Output the (x, y) coordinate of the center of the cell containing the given text.  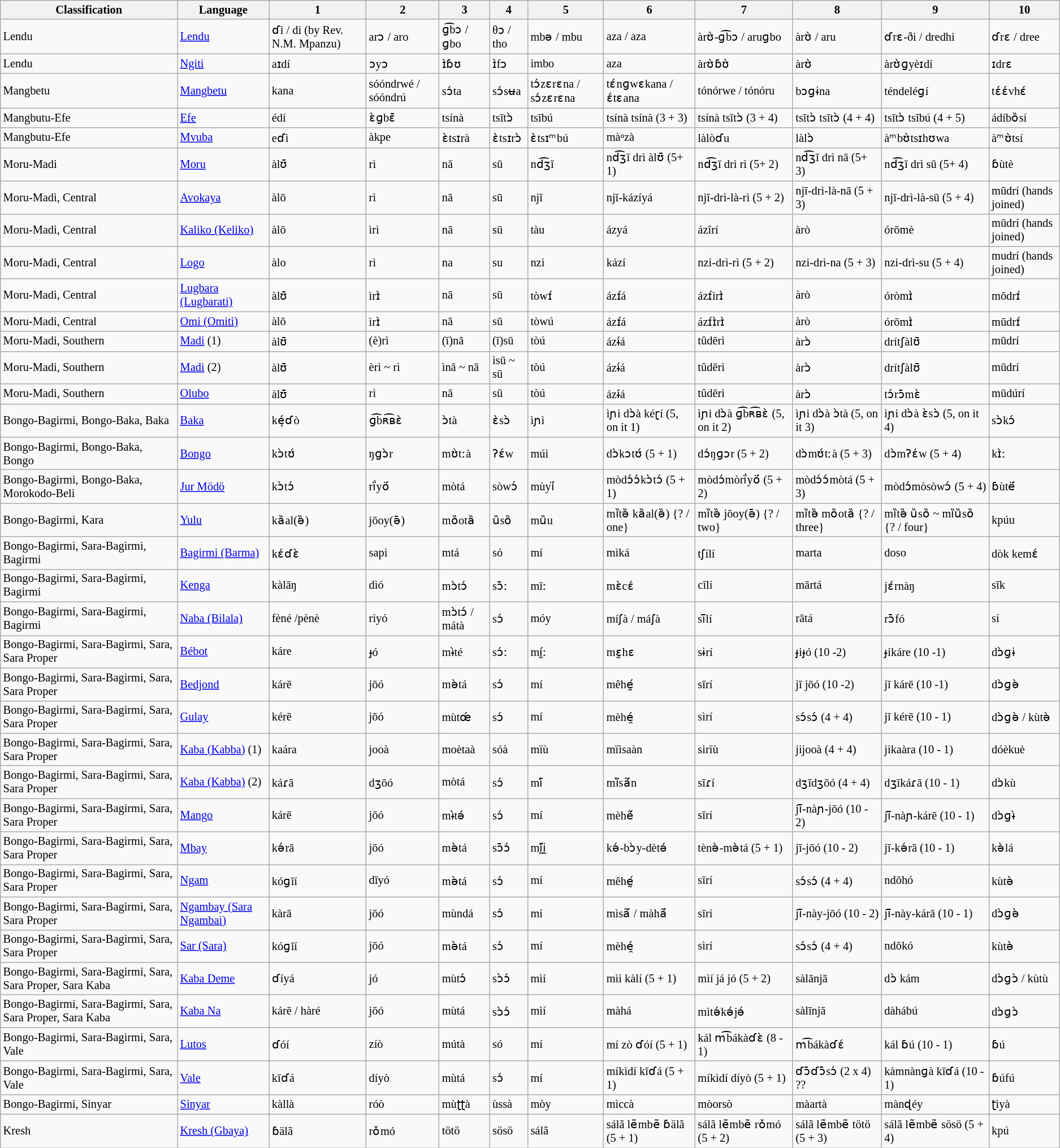
mȉtə̏ ȕsȍ ~ mȉȕsȍ {? / four} (936, 520)
nzi-drì-rì (5 + 2) (744, 262)
kə́-bɔ̀y-dètə́ (650, 848)
ɗrɛ-ði / dredhi (936, 36)
Bongo-Bagirmi, Sinyar (89, 1104)
nzi-drì-su (5 + 4) (936, 262)
Kresh (89, 1131)
cīlí (744, 585)
Omi (Omiti) (223, 321)
ʈìyà (1024, 1104)
dɔ̀ɡɨ̀ (1024, 815)
mɛ̰hɛ (650, 651)
kàmnànɡà kīɗá (10 - 1) (936, 1078)
jī jōó (10 -2) (837, 684)
sösö (509, 1131)
mĩ́ (566, 782)
jó (403, 978)
ɓúfú (1024, 1078)
kana (318, 90)
mȍotȁ (465, 520)
jī̄-này-jōó (10 - 2) (837, 913)
dʒīkáɾā (10 - 1) (936, 782)
kaára (318, 749)
dɔ̀mʔɛ́w (5 + 4) (936, 454)
mȉtə̏ kȁal(ə̏) {? / one} (650, 520)
rìyó (403, 619)
fèné /pènè (318, 619)
àrʊ̀ / aru (837, 36)
ɛ̀tsɪrɔ̀ (509, 138)
ázɪ́ɪ̀rɪ̀ (744, 321)
ɛ̀sɔ̀ (509, 421)
ìnā ~ nā (465, 368)
ɛ̀tsɪrà (465, 138)
mūdúrí (1024, 394)
mòorsò (744, 1104)
mùyí̈ (566, 486)
(ī)nā (465, 342)
ázîrí (744, 230)
ɟiɟó (10 -2) (837, 651)
nd͡ʒī drì sū (5+ 4) (936, 164)
2 (403, 10)
sɔ̄ː (509, 585)
10 (1024, 10)
mòdɔ́ɔ́kɔ̀tɔ́ (5 + 1) (650, 486)
kpúu (1024, 520)
sīk (1024, 585)
làlɔ̀ (837, 138)
ŋɡɔ̀r (403, 454)
arɔ / aro (403, 36)
marta (837, 553)
Olubo (223, 394)
sálã lẽmbẽ ɓälã (5 + 1) (650, 1131)
ɟikáre (10 -1) (936, 651)
Kaba (Kabba) (1) (223, 749)
nzi (566, 262)
sɔ̄ɔ́ (509, 848)
aza / aza (650, 36)
mɨ̀tə́ (465, 815)
míʃà / máʃà (650, 619)
kɛ́ɗɛ̀ (318, 553)
tsībú (566, 118)
ázɪ́ìrɪ̀ (744, 295)
rḯyö́ (403, 486)
kàllà (318, 1104)
mìi kàlí (5 + 1) (650, 978)
sálã lẽmbẽ sösö (5 + 4) (936, 1131)
ɛ̀ɡbɛ̄ (403, 118)
tsínà (465, 118)
sàlīnjā (837, 1011)
Bongo-Bagirmi, Kara (89, 520)
màartà (837, 1104)
sálã (566, 1131)
Classification (89, 10)
njī-kázíyá (650, 197)
óròmɪ̀ (936, 295)
rɔ̄fó (936, 619)
ȕsȍ (509, 520)
3 (465, 10)
kɔ̀tɔ́ (318, 486)
nd͡ʒī drì àlʊ̄ (5+ 1) (650, 164)
jikaàra (10 - 1) (936, 749)
tòwú (566, 321)
Bongo-Bagirmi, Bongo-Baka, Morokodo-Beli (89, 486)
Kresh (Gbaya) (223, 1131)
ɛ̀tsɪᵐbú (566, 138)
jī kérē (10 - 1) (936, 717)
dɔ̀ɡə̀ / kùtə̀ (1024, 717)
tsītɔ̀ tsībú (4 + 5) (936, 118)
ɪ̀fɔ (509, 63)
mārtá (837, 585)
mútà (465, 1044)
ɗì / di (by Rev. N.M. Mpanzu) (318, 36)
Bongo-Bagirmi, Bongo-Baka, Bongo (89, 454)
àᵐʊ̀tsí (1024, 138)
àrʊ̀ɡyèɪdí (936, 63)
dʒōó (403, 782)
téndeléɡí (936, 90)
mīː (566, 585)
Moru-Madi (89, 164)
rǒmó (403, 1131)
káre (318, 651)
àrʊ̀ (837, 63)
njī-drì-là-rì (5 + 2) (744, 197)
dʒīdʒōó (4 + 4) (837, 782)
mòdɔ́ɔ́mòtá (5 + 3) (837, 486)
sīɾí (744, 782)
mìccà (650, 1104)
ádíbȍsí (1024, 118)
Bébot (223, 651)
jī-kə́rā (10 - 1) (936, 848)
sɔ̀kɔ́ (1024, 421)
mèhẽ́ (650, 815)
kpú (1024, 1131)
jooà (403, 749)
mùʈʈà (465, 1104)
Ngambay (Sara Ngambai) (223, 913)
njī-drì-là-nā (5 + 3) (837, 197)
Kaliko (Keliko) (223, 230)
jī̄-này-kárā (10 - 1) (936, 913)
ndōkó (936, 946)
mìsã́ / màhã́ (650, 913)
sɔ́ta (465, 90)
Sinyar (223, 1104)
5 (566, 10)
dɔ̀ɡɔ̀ / kùtù (1024, 978)
bɔɡɨna (837, 90)
ɪdrɛ (1024, 63)
àrʊ̀-ɡ͡bɔ / aruɡbo (744, 36)
Kaba Deme (223, 978)
làlòɗu (744, 138)
sí (1024, 619)
kȁal(ə̏) (318, 520)
dàhábú (936, 1011)
órōmɪ̀ (936, 321)
mĩ̀sã́n (650, 782)
(ī)sū (509, 342)
tsínà tsītɔ̀ (3 + 4) (744, 118)
ìɲi dɔ̀à ɡ͡bʀ͡ʙɛ̀ (5, on it 2) (744, 421)
dóèkuè (1024, 749)
sɨrí (744, 651)
imbo (566, 63)
dɔ̀kɔtʊ́ (5 + 1) (650, 454)
kə́rā (318, 848)
kàrā (318, 913)
sirïù (744, 749)
édí (318, 118)
mòdɔ́mòsòwɔ́ (5 + 4) (936, 486)
mùtœ́ (465, 717)
tʃílí (744, 553)
mudrí (hands joined) (1024, 262)
ɔyɔ (403, 63)
jōoy(ə̄) (403, 520)
kérē (318, 717)
Kaba Na (223, 1011)
Bedjond (223, 684)
nd͡ʒī drì rì (5+ 2) (744, 164)
jī̄-nàɲ-jōó (10 - 2) (837, 815)
jijooà (4 + 4) (837, 749)
ɔ̀tà (465, 421)
6 (650, 10)
Yulu (223, 520)
mbə / mbu (566, 36)
àkpe (403, 138)
kází (650, 262)
ɟó (403, 651)
mɔ̀tɔ́ / mátà (465, 619)
9 (936, 10)
mtá (465, 553)
Baka (223, 421)
màhá (650, 1011)
Bagirmi (Barma) (223, 553)
díyò (403, 1078)
kīɗá (318, 1078)
jī̄-nàɲ-kárē (10 - 1) (936, 815)
mòy (566, 1104)
dɔ̀ɡɔ̀ (1024, 1011)
njī-drì-là-sū (5 + 4) (936, 197)
Jur Mödö (223, 486)
ɪ̀ɓʊ (465, 63)
aza (650, 63)
màⁿzà (650, 138)
kə̀lá (1024, 848)
Bongo (223, 454)
míkìdí kīɗá (5 + 1) (650, 1078)
káɾā (318, 782)
Efe (223, 118)
na (465, 262)
Logo (223, 262)
eɗì (318, 138)
dīyó (403, 881)
sɔ́ː (509, 651)
mɛ̀cɛ́ (650, 585)
mïù (566, 749)
ùssà (509, 1104)
ɗíyá (318, 978)
mòdɔ́mòrḯyö́ (5 + 2) (744, 486)
mȉtə̏ mȍotȁ {? / three} (837, 520)
kál m͡bákàɗɛ̀ (8 - 1) (744, 1044)
7 (744, 10)
Bongo-Bagirmi, Bongo-Baka, Baka (89, 421)
Vale (223, 1078)
mìtə́kə́jə́ (744, 1011)
sòwɔ́ (509, 486)
kɔ̀tʊ́ (318, 454)
mɨ̀té (465, 651)
ɓùtè (1024, 164)
Lugbara (Lugbarati) (223, 295)
m͡bákàɗɛ́ (837, 1044)
dìó (403, 585)
sī̄lí (744, 619)
múì (566, 454)
rātá (837, 619)
Lutos (223, 1044)
ɗɔ̄ɗɔ̄sɔ́ (2 x 4) ?? (837, 1078)
àrʊ̀ɓʊ̀ (744, 63)
ázyá (650, 230)
tɛ́nɡwɛkana / ɛ́tɛana (650, 90)
mïìsaàn (650, 749)
róò (403, 1104)
mōdrɪ́ (1024, 295)
tɔ́rɔ̄mɛ̀ (936, 394)
Mbay (223, 848)
sálã lẽmbẽ tötö (5 + 3) (837, 1131)
tɔ́zɛrɛna / sɔ́zɛrɛna (566, 90)
ìɲi dɔ̀à kéɽí (5, on it 1) (650, 421)
zíò (403, 1044)
kál ɓú (10 - 1) (936, 1044)
sóóndrwé / sóóndrú (403, 90)
dɔ̀kù (1024, 782)
tötö (465, 1131)
tsínà tsínà (3 + 3) (650, 118)
ɗrɛ / dree (1024, 36)
dɔ̀mʊ́tːà (5 + 3) (837, 454)
Moru (223, 164)
tsītɔ̀ tsītɔ̀ (4 + 4) (837, 118)
mùndá (465, 913)
dòk kemɛ́ (1024, 553)
ɓùtë́ (1024, 486)
ɡ͡bʀ͡ʙɛ̀ (403, 421)
4 (509, 10)
tónórwe / tónóru (744, 90)
θɔ / tho (509, 36)
tènə̀-mə̀tá (5 + 1) (744, 848)
ɗóí (318, 1044)
nd͡ʒī drì nā (5+ 3) (837, 164)
kárē / hàré (318, 1011)
móy (566, 619)
mȉtə̏ jōoy(ə̄) {? / two} (744, 520)
jī-jōó (10 - 2) (837, 848)
njī (566, 197)
(è)rì (403, 342)
órōmè (936, 230)
mȕu (566, 520)
Kenga (223, 585)
Mvuba (223, 138)
sɔ́sʉa (509, 90)
mùtɔ́ (465, 978)
Language (223, 10)
mḭ̄́ḭ (566, 848)
sálã lẽmbẽ rǒmó (5 + 2) (744, 1131)
ʔɛ́w (509, 454)
moètaà (465, 749)
ìrì (403, 230)
Sar (Sara) (223, 946)
Mango (223, 815)
8 (837, 10)
dɔ́ŋɡɔr (5 + 2) (744, 454)
tɛ́ɛ́vhɛ́ (1024, 90)
dɔ̀ kám (936, 978)
Madi (2) (223, 368)
ɡ͡bɔ / ɡbo (465, 36)
kàlāŋ (318, 585)
mìká (650, 553)
nzi-drì-na (5 + 3) (837, 262)
mɔ̀tɔ́ (465, 585)
jɛ́rnàŋ (936, 585)
Ngiti (223, 63)
ìsū ~ sū (509, 368)
míkìdí díyò (5 + 1) (744, 1078)
Avokaya (223, 197)
mʊ̀tːà (465, 454)
Kaba (Kabba) (2) (223, 782)
Naba (Bilala) (223, 619)
ké̘ɗò (318, 421)
tòwɪ́ (566, 295)
ìɲi dɔ̀à ɛ̀sɔ̀ (5, on it 4) (936, 421)
mí zò ɗóí (5 + 1) (650, 1044)
doso (936, 553)
èrì ~ rì (403, 368)
mūdrɪ́ (1024, 321)
kɪ̀ː (1024, 454)
àᵐbʊ̀tsɪhʊwa (936, 138)
1 (318, 10)
sapi (403, 553)
mànɖéy (936, 1104)
sóà (509, 749)
ìɲì (566, 421)
nd͡ʒī (566, 164)
ìɲi dɔ̀à ɔ̀tà (5, on it 3) (837, 421)
jī kárē (10 -1) (936, 684)
tàu (566, 230)
Ngam (223, 881)
tsītɔ̀ (509, 118)
aɪdí (318, 63)
Madi (1) (223, 342)
su (509, 262)
dɔ̀ɡɨ (1024, 651)
sàlānjā (837, 978)
mìí já jó (5 + 2) (744, 978)
mḭ́ː (566, 651)
àlo (318, 262)
ndōhó (936, 881)
ɓälã (318, 1131)
Gulay (223, 717)
ɓú (1024, 1044)
